Detect which cell encompasses the target text, then output its (X, Y) center coordinate. 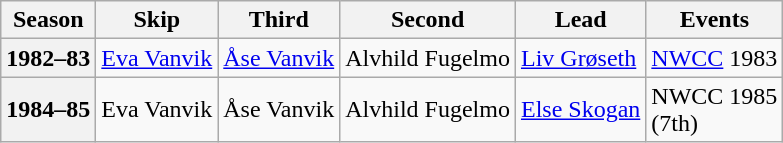
Second (428, 20)
Third (279, 20)
Events (714, 20)
1984–85 (48, 110)
Season (48, 20)
Lead (580, 20)
Liv Grøseth (580, 58)
Skip (157, 20)
1982–83 (48, 58)
Else Skogan (580, 110)
NWCC 1985 (7th) (714, 110)
NWCC 1983 (714, 58)
